Scan for the cell matching the given text and deliver its (x, y) coordinate at center. 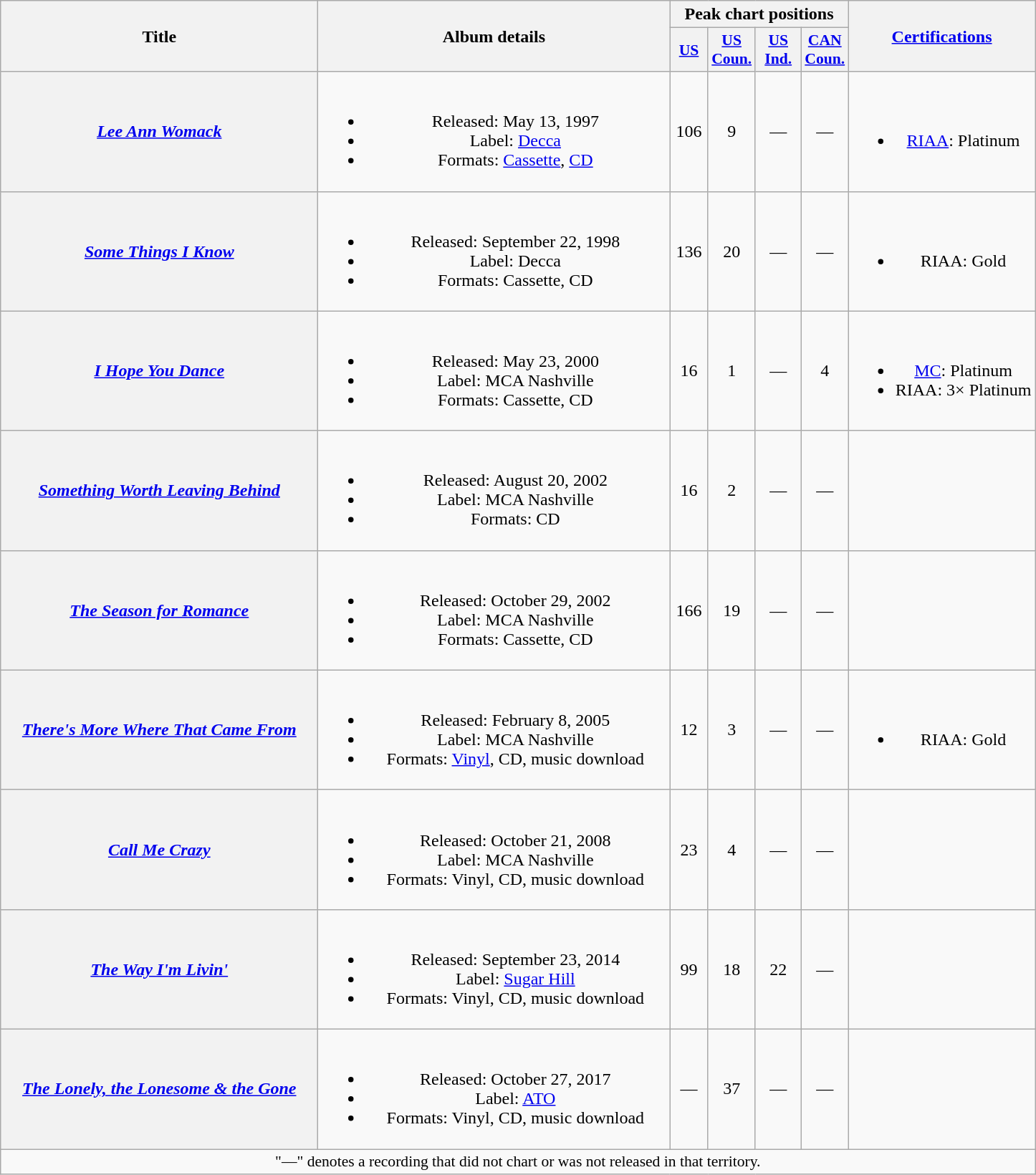
Peak chart positions (759, 14)
Released: September 22, 1998Label: DeccaFormats: Cassette, CD (494, 251)
Released: October 29, 2002Label: MCA NashvilleFormats: Cassette, CD (494, 610)
99 (689, 969)
RIAA: Platinum (941, 132)
Released: May 23, 2000Label: MCA NashvilleFormats: Cassette, CD (494, 371)
Lee Ann Womack (159, 132)
3 (732, 729)
Released: September 23, 2014Label: Sugar HillFormats: Vinyl, CD, music download (494, 969)
The Lonely, the Lonesome & the Gone (159, 1089)
22 (778, 969)
Released: October 21, 2008Label: MCA NashvilleFormats: Vinyl, CD, music download (494, 850)
CANCoun. (825, 50)
Album details (494, 36)
23 (689, 850)
Call Me Crazy (159, 850)
MC: PlatinumRIAA: 3× Platinum (941, 371)
Released: August 20, 2002Label: MCA NashvilleFormats: CD (494, 490)
Certifications (941, 36)
Something Worth Leaving Behind (159, 490)
USInd. (778, 50)
18 (732, 969)
9 (732, 132)
The Season for Romance (159, 610)
Some Things I Know (159, 251)
"—" denotes a recording that did not chart or was not released in that territory. (518, 1162)
20 (732, 251)
Released: May 13, 1997Label: DeccaFormats: Cassette, CD (494, 132)
Title (159, 36)
USCoun. (732, 50)
Released: February 8, 2005Label: MCA NashvilleFormats: Vinyl, CD, music download (494, 729)
Released: October 27, 2017Label: ATOFormats: Vinyl, CD, music download (494, 1089)
37 (732, 1089)
12 (689, 729)
19 (732, 610)
There's More Where That Came From (159, 729)
I Hope You Dance (159, 371)
166 (689, 610)
US (689, 50)
1 (732, 371)
2 (732, 490)
The Way I'm Livin' (159, 969)
136 (689, 251)
106 (689, 132)
